Output the [X, Y] coordinate of the center of the cell containing the given text.  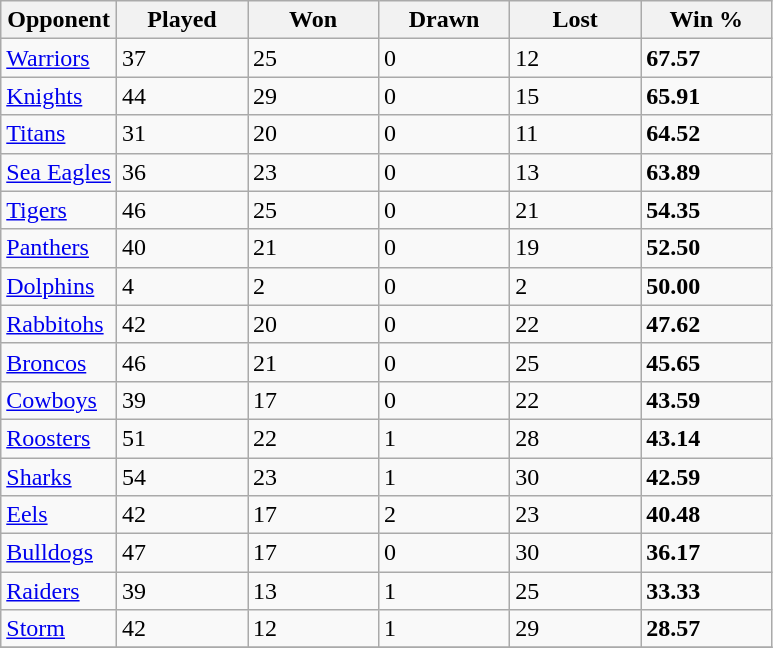
Rabbitohs [59, 324]
Broncos [59, 362]
Cowboys [59, 400]
42.59 [706, 477]
50.00 [706, 286]
4 [182, 286]
Bulldogs [59, 553]
Storm [59, 629]
36 [182, 172]
28 [576, 438]
63.89 [706, 172]
Drawn [444, 20]
40 [182, 248]
43.14 [706, 438]
Opponent [59, 20]
54.35 [706, 210]
Sharks [59, 477]
Raiders [59, 591]
Played [182, 20]
Won [314, 20]
40.48 [706, 515]
Tigers [59, 210]
Eels [59, 515]
43.59 [706, 400]
45.65 [706, 362]
15 [576, 96]
52.50 [706, 248]
Titans [59, 134]
Lost [576, 20]
51 [182, 438]
37 [182, 58]
47.62 [706, 324]
54 [182, 477]
67.57 [706, 58]
Roosters [59, 438]
31 [182, 134]
Win % [706, 20]
65.91 [706, 96]
Sea Eagles [59, 172]
47 [182, 553]
Dolphins [59, 286]
64.52 [706, 134]
33.33 [706, 591]
36.17 [706, 553]
Panthers [59, 248]
19 [576, 248]
11 [576, 134]
Warriors [59, 58]
28.57 [706, 629]
44 [182, 96]
Knights [59, 96]
